Detect which cell encompasses the target text, then output its (X, Y) center coordinate. 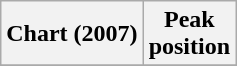
Chart (2007) (72, 34)
Peakposition (189, 34)
